Capture the cell that displays the provided text and extract its [X, Y] central coordinate. 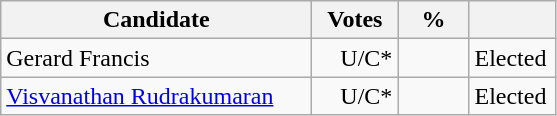
Visvanathan Rudrakumaran [156, 96]
Votes [355, 20]
% [434, 20]
Gerard Francis [156, 58]
Candidate [156, 20]
